Provide the (x, y) coordinate of the cell's center where the given text is located.  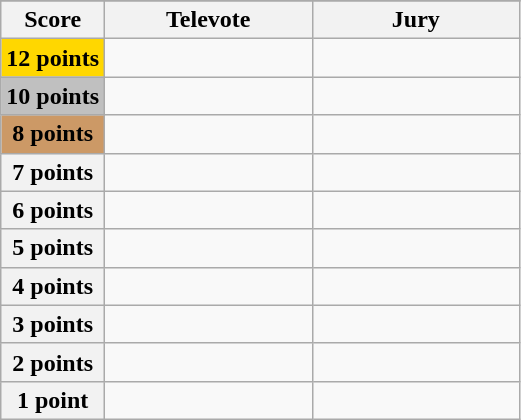
5 points (53, 248)
Jury (416, 20)
3 points (53, 324)
1 point (53, 400)
2 points (53, 362)
10 points (53, 96)
12 points (53, 58)
4 points (53, 286)
8 points (53, 134)
Televote (209, 20)
Score (53, 20)
7 points (53, 172)
6 points (53, 210)
